Capture the cell that displays the provided text and extract its [X, Y] central coordinate. 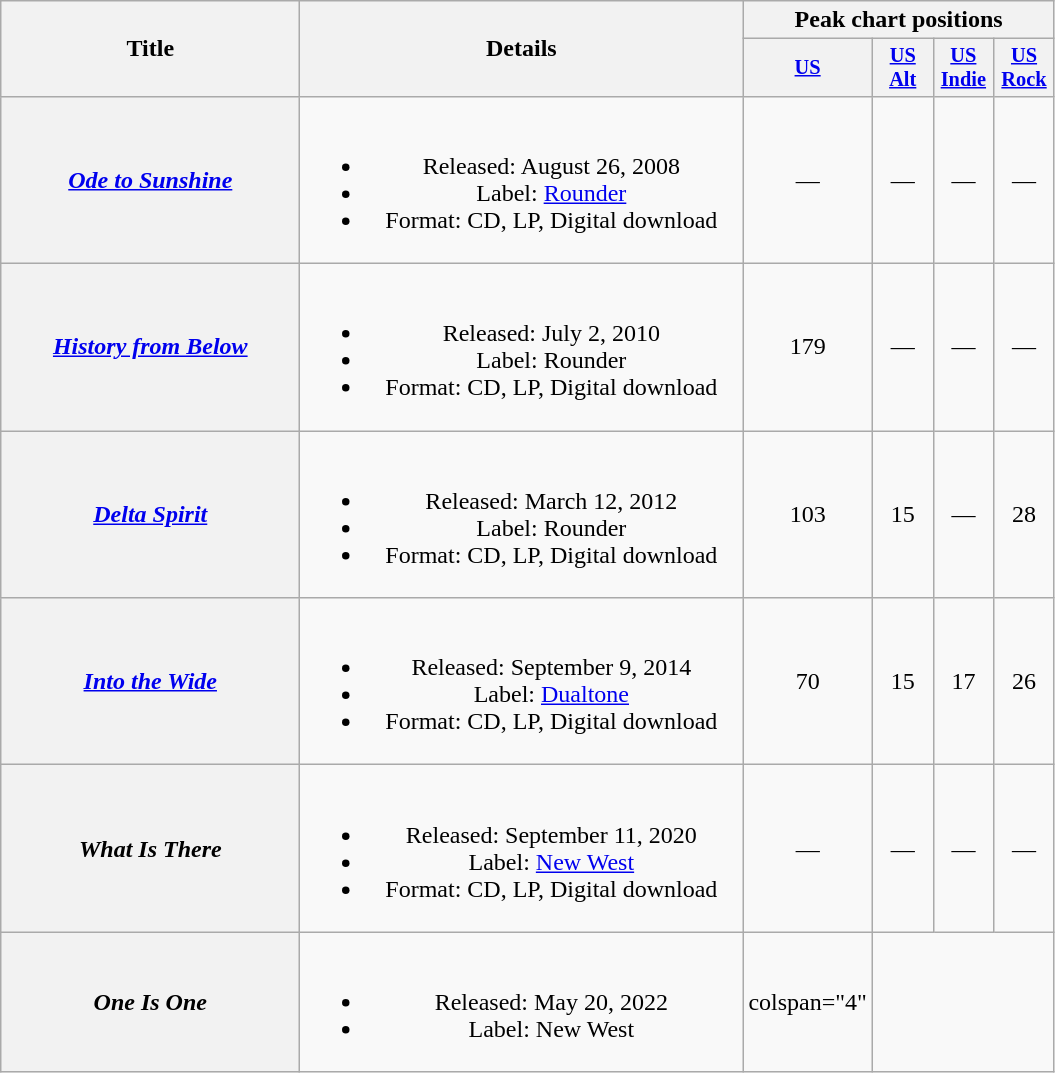
26 [1024, 682]
Released: May 20, 2022Label: New West [522, 1002]
One Is One [150, 1002]
History from Below [150, 348]
Released: July 2, 2010Label: RounderFormat: CD, LP, Digital download [522, 348]
Into the Wide [150, 682]
70 [808, 682]
Released: March 12, 2012Label: RounderFormat: CD, LP, Digital download [522, 514]
Delta Spirit [150, 514]
Ode to Sunshine [150, 180]
179 [808, 348]
103 [808, 514]
Title [150, 49]
USIndie [964, 68]
Released: September 9, 2014Label: DualtoneFormat: CD, LP, Digital download [522, 682]
colspan="4" [808, 1002]
Details [522, 49]
Released: September 11, 2020Label: New WestFormat: CD, LP, Digital download [522, 848]
USAlt [902, 68]
28 [1024, 514]
Released: August 26, 2008Label: RounderFormat: CD, LP, Digital download [522, 180]
Peak chart positions [898, 20]
17 [964, 682]
What Is There [150, 848]
USRock [1024, 68]
US [808, 68]
